Return the [x, y] coordinate for the center point of the cell that contains the specified text.  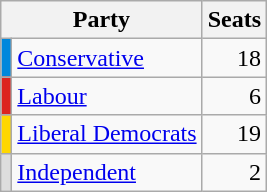
Independent [107, 172]
Liberal Democrats [107, 134]
Conservative [107, 58]
2 [234, 172]
Party [102, 20]
6 [234, 96]
Labour [107, 96]
19 [234, 134]
18 [234, 58]
Seats [234, 20]
